Output the [X, Y] coordinate of the center of the cell containing the given text.  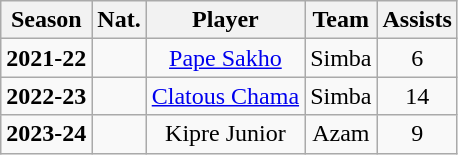
2021-22 [46, 58]
2022-23 [46, 96]
Team [341, 20]
Player [225, 20]
Pape Sakho [225, 58]
Season [46, 20]
Kipre Junior [225, 134]
2023-24 [46, 134]
Nat. [119, 20]
14 [417, 96]
9 [417, 134]
Azam [341, 134]
Clatous Chama [225, 96]
Assists [417, 20]
6 [417, 58]
